Determine the [x, y] coordinate at the center of the cell enclosing the given text.  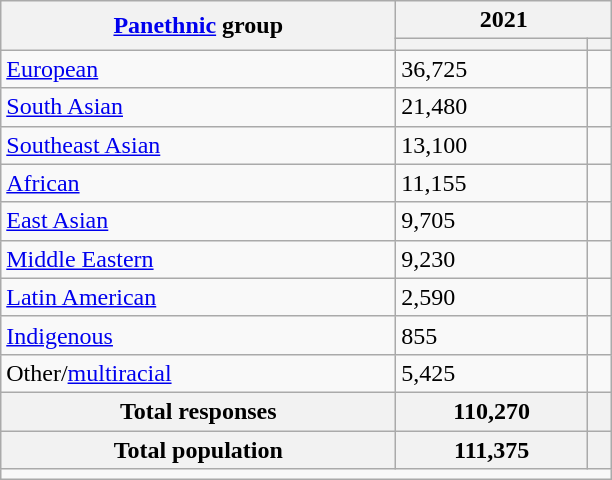
111,375 [492, 449]
13,100 [492, 145]
9,230 [492, 259]
110,270 [492, 411]
21,480 [492, 107]
Indigenous [198, 335]
Middle Eastern [198, 259]
Total responses [198, 411]
East Asian [198, 221]
9,705 [492, 221]
2,590 [492, 297]
11,155 [492, 183]
South Asian [198, 107]
Panethnic group [198, 26]
Latin American [198, 297]
5,425 [492, 373]
Southeast Asian [198, 145]
855 [492, 335]
African [198, 183]
2021 [504, 20]
Total population [198, 449]
36,725 [492, 69]
European [198, 69]
Other/multiracial [198, 373]
